Locate the cell with the specified text and output its [x, y] center coordinate. 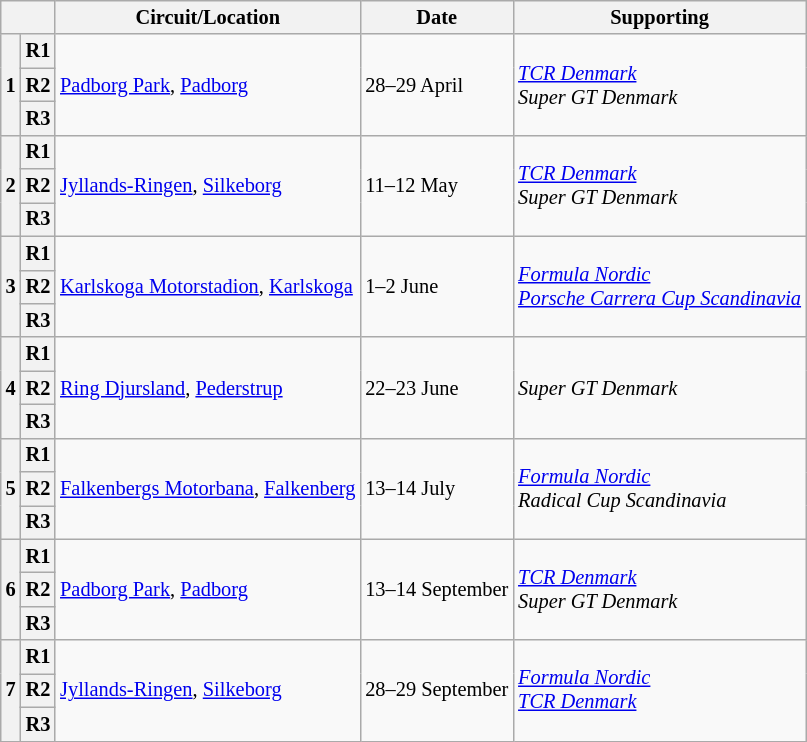
Formula NordicRadical Cup Scandinavia [660, 488]
Date [436, 17]
1–2 June [436, 286]
2 [11, 186]
28–29 April [436, 84]
3 [11, 286]
Ring Djursland, Pederstrup [208, 388]
13–14 September [436, 590]
28–29 September [436, 690]
Falkenbergs Motorbana, Falkenberg [208, 488]
6 [11, 590]
Super GT Denmark [660, 388]
Formula NordicPorsche Carrera Cup Scandinavia [660, 286]
Circuit/Location [208, 17]
4 [11, 388]
22–23 June [436, 388]
11–12 May [436, 186]
1 [11, 84]
Formula NordicTCR Denmark [660, 690]
Supporting [660, 17]
5 [11, 488]
7 [11, 690]
13–14 July [436, 488]
Karlskoga Motorstadion, Karlskoga [208, 286]
